Locate the cell with the specified text and output its (X, Y) center coordinate. 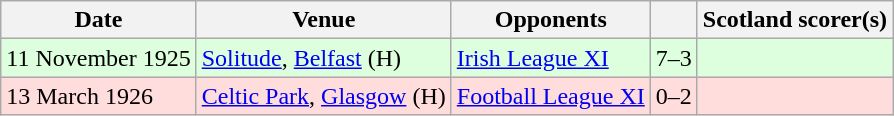
Opponents (550, 20)
Irish League XI (550, 58)
0–2 (674, 96)
Scotland scorer(s) (794, 20)
13 March 1926 (98, 96)
Solitude, Belfast (H) (324, 58)
11 November 1925 (98, 58)
Celtic Park, Glasgow (H) (324, 96)
Football League XI (550, 96)
Venue (324, 20)
7–3 (674, 58)
Date (98, 20)
